Return (x, y) of the center of cell containing provided text 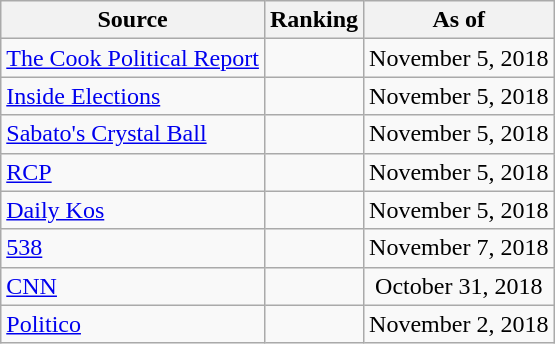
Source (133, 20)
October 31, 2018 (459, 286)
CNN (133, 286)
Politico (133, 324)
Ranking (314, 20)
Sabato's Crystal Ball (133, 134)
Inside Elections (133, 96)
As of (459, 20)
November 2, 2018 (459, 324)
RCP (133, 172)
538 (133, 248)
The Cook Political Report (133, 58)
Daily Kos (133, 210)
November 7, 2018 (459, 248)
